Scan for the cell matching the given text and deliver its [X, Y] coordinate at center. 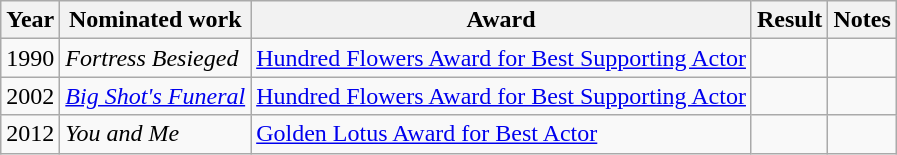
Result [789, 20]
Notes [862, 20]
2002 [30, 96]
Big Shot's Funeral [156, 96]
1990 [30, 58]
Award [502, 20]
2012 [30, 134]
Nominated work [156, 20]
Golden Lotus Award for Best Actor [502, 134]
Fortress Besieged [156, 58]
You and Me [156, 134]
Year [30, 20]
